Locate the cell with the specified text and output its (x, y) center coordinate. 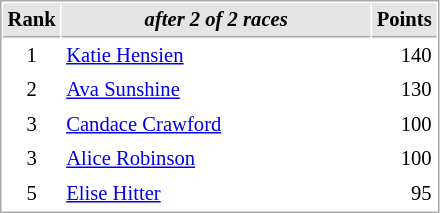
after 2 of 2 races (216, 20)
130 (404, 90)
Katie Hensien (216, 56)
Rank (32, 20)
Elise Hitter (216, 194)
Alice Robinson (216, 158)
Candace Crawford (216, 124)
2 (32, 90)
Points (404, 20)
Ava Sunshine (216, 90)
95 (404, 194)
5 (32, 194)
140 (404, 56)
1 (32, 56)
